Capture the cell that displays the provided text and extract its [x, y] central coordinate. 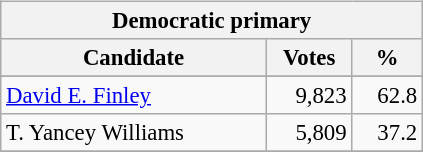
5,809 [309, 133]
% [388, 58]
Candidate [134, 58]
62.8 [388, 96]
T. Yancey Williams [134, 133]
Democratic primary [212, 21]
37.2 [388, 133]
David E. Finley [134, 96]
9,823 [309, 96]
Votes [309, 58]
